Capture the cell that displays the provided text and extract its (x, y) central coordinate. 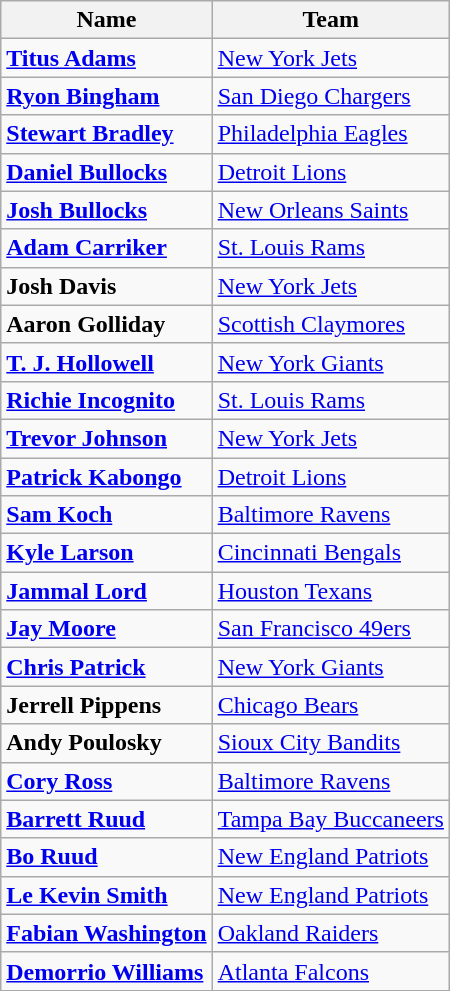
Titus Adams (106, 58)
Adam Carriker (106, 248)
T. J. Hollowell (106, 362)
Richie Incognito (106, 400)
Kyle Larson (106, 553)
Aaron Golliday (106, 324)
Sioux City Bandits (330, 743)
Houston Texans (330, 591)
Ryon Bingham (106, 96)
Stewart Bradley (106, 134)
Scottish Claymores (330, 324)
Jay Moore (106, 629)
Cincinnati Bengals (330, 553)
Chris Patrick (106, 667)
Trevor Johnson (106, 438)
San Francisco 49ers (330, 629)
Demorrio Williams (106, 971)
Daniel Bullocks (106, 172)
Sam Koch (106, 515)
Chicago Bears (330, 705)
Bo Ruud (106, 857)
Jammal Lord (106, 591)
Atlanta Falcons (330, 971)
Team (330, 20)
Jerrell Pippens (106, 705)
Fabian Washington (106, 933)
Josh Bullocks (106, 210)
San Diego Chargers (330, 96)
Andy Poulosky (106, 743)
Le Kevin Smith (106, 895)
Tampa Bay Buccaneers (330, 819)
Oakland Raiders (330, 933)
Name (106, 20)
Philadelphia Eagles (330, 134)
Cory Ross (106, 781)
Barrett Ruud (106, 819)
New Orleans Saints (330, 210)
Patrick Kabongo (106, 477)
Josh Davis (106, 286)
